Extract the (x, y) coordinate from the center of the cell holding the provided text.  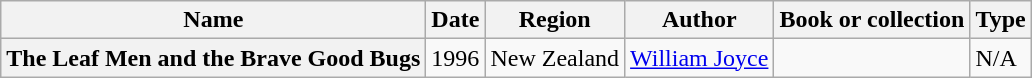
Book or collection (872, 20)
Region (555, 20)
Author (700, 20)
Type (1000, 20)
1996 (456, 58)
New Zealand (555, 58)
The Leaf Men and the Brave Good Bugs (214, 58)
Name (214, 20)
N/A (1000, 58)
Date (456, 20)
William Joyce (700, 58)
